Locate the cell with the specified text and output its (X, Y) center coordinate. 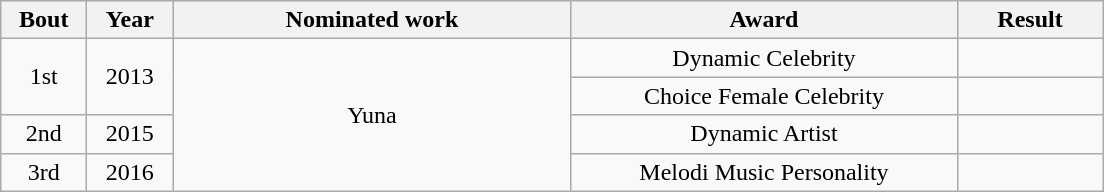
2013 (130, 77)
2015 (130, 134)
Award (764, 20)
Result (1030, 20)
Dynamic Celebrity (764, 58)
2016 (130, 172)
2nd (44, 134)
Dynamic Artist (764, 134)
3rd (44, 172)
Yuna (372, 115)
Bout (44, 20)
Melodi Music Personality (764, 172)
Nominated work (372, 20)
1st (44, 77)
Choice Female Celebrity (764, 96)
Year (130, 20)
